Provide the (X, Y) coordinate of the cell's center where the given text is located.  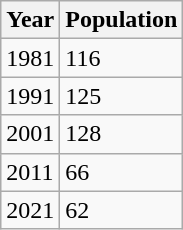
1981 (30, 58)
2021 (30, 210)
62 (122, 210)
116 (122, 58)
1991 (30, 96)
128 (122, 134)
66 (122, 172)
2001 (30, 134)
Population (122, 20)
2011 (30, 172)
125 (122, 96)
Year (30, 20)
